Detect which cell encompasses the target text, then output its [x, y] center coordinate. 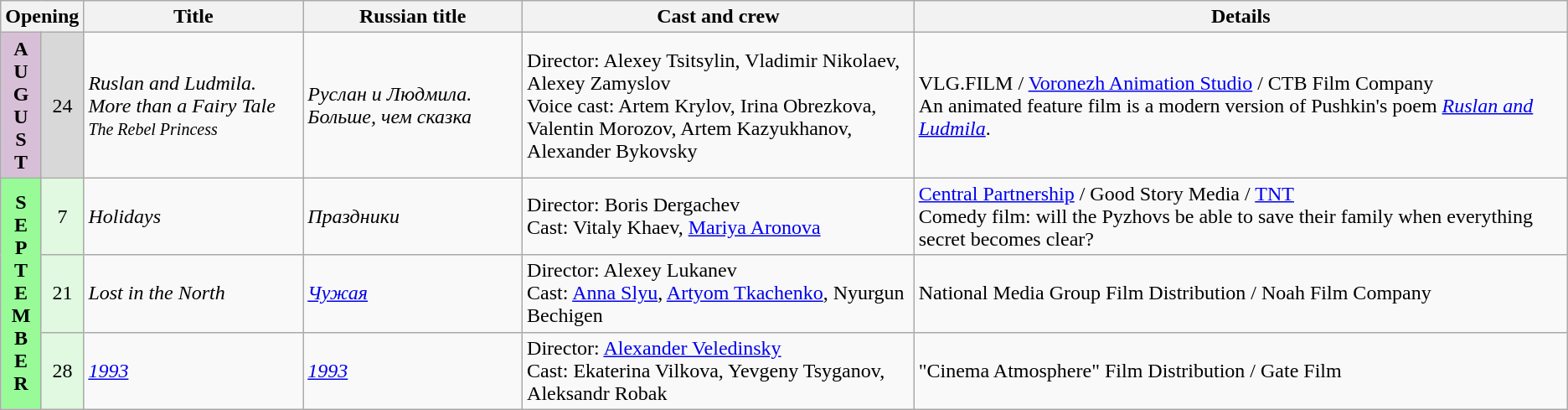
AUGUST [22, 106]
Ruslan and Ludmila. More than a Fairy Tale The Rebel Princess [193, 106]
Director: Boris Dergachev Cast: Vitaly Khaev, Mariya Aronova [719, 216]
24 [62, 106]
National Media Group Film Distribution / Noah Film Company [1240, 293]
Director: Alexander Veledinsky Cast: Ekaterina Vilkova, Yevgeny Tsyganov, Aleksandr Robak [719, 371]
Lost in the North [193, 293]
Cast and crew [719, 17]
Opening [42, 17]
Title [193, 17]
SEPTEMBER [22, 293]
Director: Alexey Lukanev Cast: Anna Slyu, Artyom Tkachenko, Nyurgun Bechigen [719, 293]
Праздники [413, 216]
"Cinema Atmosphere" Film Distribution / Gate Film [1240, 371]
21 [62, 293]
7 [62, 216]
Details [1240, 17]
Руслан и Людмила. Больше, чем сказка [413, 106]
Russian title [413, 17]
Central Partnership / Good Story Media / TNT Comedy film: will the Pyzhovs be able to save their family when everything secret becomes clear? [1240, 216]
VLG.FILM / Voronezh Animation Studio / CTB Film Company An animated feature film is a modern version of Pushkin's poem Ruslan and Ludmila. [1240, 106]
Чужая [413, 293]
28 [62, 371]
Holidays [193, 216]
